Detect which cell encompasses the target text, then output its (X, Y) center coordinate. 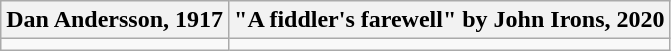
Dan Andersson, 1917 (115, 20)
"A fiddler's farewell" by John Irons, 2020 (450, 20)
